Find where the given text appears and provide that cell's center as [X, Y] coordinate. 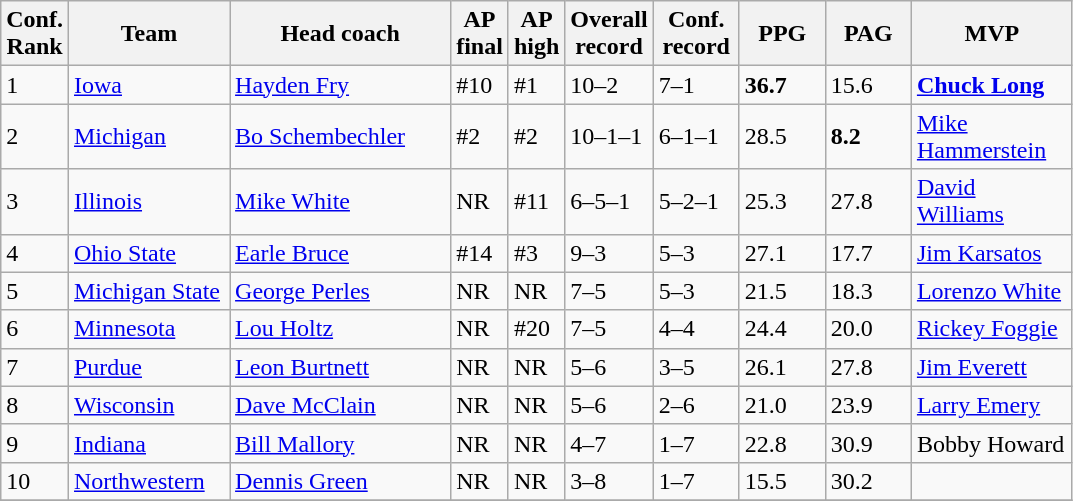
Overall record [609, 34]
Bobby Howard [992, 443]
15.5 [782, 481]
Illinois [148, 202]
28.5 [782, 136]
Bo Schembechler [340, 136]
5–2–1 [696, 202]
Michigan [148, 136]
8 [35, 405]
Team [148, 34]
Head coach [340, 34]
#20 [536, 329]
Leon Burtnett [340, 367]
17.7 [868, 253]
21.0 [782, 405]
Larry Emery [992, 405]
Jim Karsatos [992, 253]
Ohio State [148, 253]
#10 [480, 85]
Chuck Long [992, 85]
Conf. record [696, 34]
26.1 [782, 367]
Mike White [340, 202]
10–2 [609, 85]
1 [35, 85]
Iowa [148, 85]
Minnesota [148, 329]
Jim Everett [992, 367]
2 [35, 136]
#1 [536, 85]
3–8 [609, 481]
Hayden Fry [340, 85]
18.3 [868, 291]
Mike Hammerstein [992, 136]
Purdue [148, 367]
Dennis Green [340, 481]
Indiana [148, 443]
7 [35, 367]
4–4 [696, 329]
6–1–1 [696, 136]
2–6 [696, 405]
4–7 [609, 443]
Northwestern [148, 481]
Lorenzo White [992, 291]
PAG [868, 34]
MVP [992, 34]
#3 [536, 253]
AP final [480, 34]
#14 [480, 253]
George Perles [340, 291]
23.9 [868, 405]
Conf. Rank [35, 34]
20.0 [868, 329]
27.1 [782, 253]
5 [35, 291]
7–1 [696, 85]
Lou Holtz [340, 329]
9–3 [609, 253]
15.6 [868, 85]
6–5–1 [609, 202]
9 [35, 443]
Bill Mallory [340, 443]
10 [35, 481]
3 [35, 202]
22.8 [782, 443]
Rickey Foggie [992, 329]
36.7 [782, 85]
21.5 [782, 291]
Earle Bruce [340, 253]
#11 [536, 202]
AP high [536, 34]
25.3 [782, 202]
8.2 [868, 136]
30.9 [868, 443]
Dave McClain [340, 405]
David Williams [992, 202]
Michigan State [148, 291]
10–1–1 [609, 136]
6 [35, 329]
PPG [782, 34]
30.2 [868, 481]
3–5 [696, 367]
4 [35, 253]
Wisconsin [148, 405]
24.4 [782, 329]
